Return the (x, y) coordinate for the center point of the cell that contains the specified text.  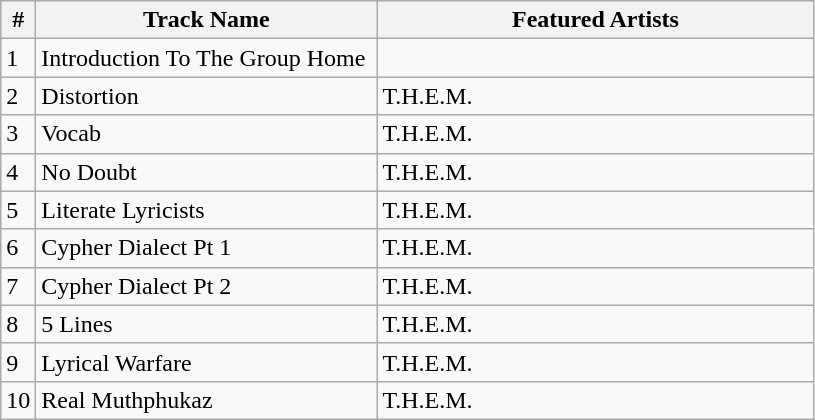
7 (18, 286)
Distortion (206, 96)
Featured Artists (596, 20)
5 (18, 210)
1 (18, 58)
9 (18, 362)
No Doubt (206, 172)
3 (18, 134)
8 (18, 324)
10 (18, 400)
6 (18, 248)
Introduction To The Group Home (206, 58)
Lyrical Warfare (206, 362)
Track Name (206, 20)
5 Lines (206, 324)
Real Muthphukaz (206, 400)
2 (18, 96)
Cypher Dialect Pt 1 (206, 248)
Literate Lyricists (206, 210)
Vocab (206, 134)
4 (18, 172)
Cypher Dialect Pt 2 (206, 286)
# (18, 20)
